Find where the given text appears and provide that cell's center as [X, Y] coordinate. 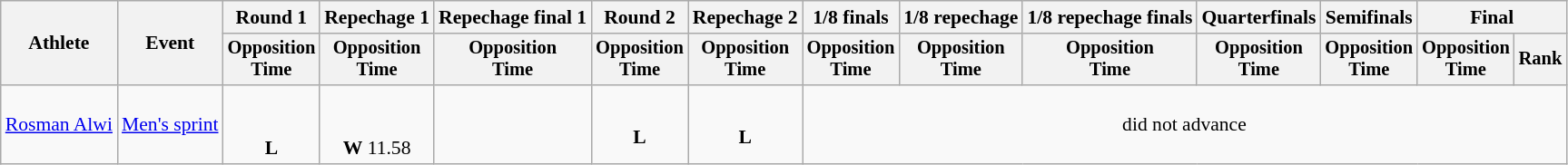
Rank [1541, 60]
Round 1 [272, 17]
Semifinals [1369, 17]
1/8 repechage finals [1109, 17]
Final [1492, 17]
1/8 finals [852, 17]
Quarterfinals [1258, 17]
Repechage 2 [745, 17]
Repechage 1 [377, 17]
did not advance [1185, 125]
Event [171, 44]
Men's sprint [171, 125]
Rosman Alwi [59, 125]
Repechage final 1 [512, 17]
W 11.58 [377, 125]
1/8 repechage [961, 17]
Round 2 [639, 17]
Athlete [59, 44]
